Extract the [X, Y] coordinate from the center of the cell holding the provided text.  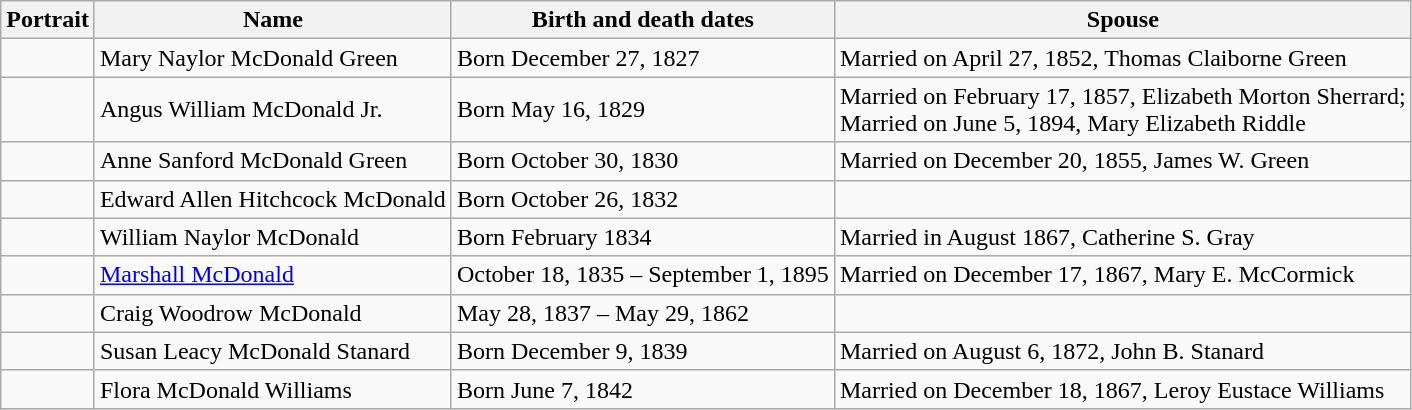
Edward Allen Hitchcock McDonald [272, 199]
Married on December 20, 1855, James W. Green [1122, 161]
Born June 7, 1842 [642, 389]
Angus William McDonald Jr. [272, 110]
Married on December 18, 1867, Leroy Eustace Williams [1122, 389]
Born May 16, 1829 [642, 110]
Born October 26, 1832 [642, 199]
Born December 27, 1827 [642, 58]
William Naylor McDonald [272, 237]
Married on February 17, 1857, Elizabeth Morton Sherrard;Married on June 5, 1894, Mary Elizabeth Riddle [1122, 110]
Born February 1834 [642, 237]
October 18, 1835 – September 1, 1895 [642, 275]
Married on August 6, 1872, John B. Stanard [1122, 351]
Marshall McDonald [272, 275]
Birth and death dates [642, 20]
Born October 30, 1830 [642, 161]
Portrait [48, 20]
Married on December 17, 1867, Mary E. McCormick [1122, 275]
Name [272, 20]
Flora McDonald Williams [272, 389]
Married in August 1867, Catherine S. Gray [1122, 237]
May 28, 1837 – May 29, 1862 [642, 313]
Mary Naylor McDonald Green [272, 58]
Craig Woodrow McDonald [272, 313]
Married on April 27, 1852, Thomas Claiborne Green [1122, 58]
Anne Sanford McDonald Green [272, 161]
Spouse [1122, 20]
Susan Leacy McDonald Stanard [272, 351]
Born December 9, 1839 [642, 351]
